Locate the cell with the specified text and output its (X, Y) center coordinate. 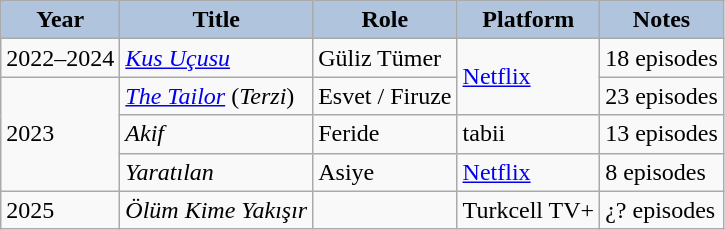
Role (385, 20)
Yaratılan (216, 172)
Akif (216, 134)
Platform (528, 20)
13 episodes (662, 134)
Kus Uçusu (216, 58)
23 episodes (662, 96)
Ölüm Kime Yakışır (216, 210)
Esvet / Firuze (385, 96)
2022–2024 (60, 58)
Notes (662, 20)
2023 (60, 134)
8 episodes (662, 172)
Asiye (385, 172)
The Tailor (Terzi) (216, 96)
Feride (385, 134)
Title (216, 20)
Güliz Tümer (385, 58)
¿? episodes (662, 210)
2025 (60, 210)
Year (60, 20)
18 episodes (662, 58)
tabii (528, 134)
Turkcell TV+ (528, 210)
